Output the (X, Y) coordinate of the center of the cell containing the given text.  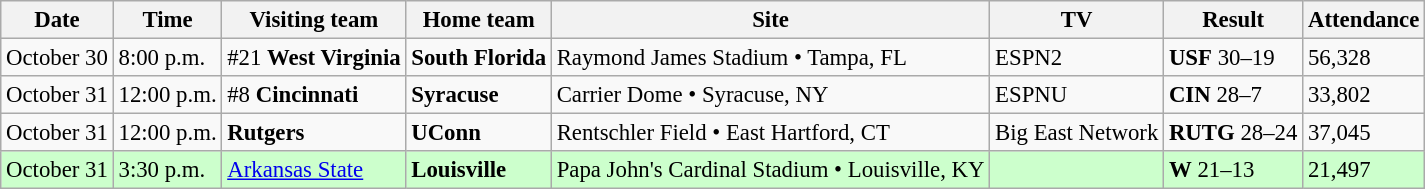
Louisville (478, 170)
37,045 (1364, 133)
Result (1234, 20)
CIN 28–7 (1234, 95)
Syracuse (478, 95)
RUTG 28–24 (1234, 133)
TV (1077, 20)
Site (770, 20)
Big East Network (1077, 133)
Rentschler Field • East Hartford, CT (770, 133)
Home team (478, 20)
South Florida (478, 58)
W 21–13 (1234, 170)
21,497 (1364, 170)
33,802 (1364, 95)
#21 West Virginia (314, 58)
Papa John's Cardinal Stadium • Louisville, KY (770, 170)
#8 Cincinnati (314, 95)
Time (168, 20)
Rutgers (314, 133)
Attendance (1364, 20)
Arkansas State (314, 170)
8:00 p.m. (168, 58)
ESPNU (1077, 95)
Raymond James Stadium • Tampa, FL (770, 58)
Visiting team (314, 20)
56,328 (1364, 58)
ESPN2 (1077, 58)
3:30 p.m. (168, 170)
October 30 (57, 58)
USF 30–19 (1234, 58)
Carrier Dome • Syracuse, NY (770, 95)
Date (57, 20)
UConn (478, 133)
